Capture the cell that displays the provided text and extract its (x, y) central coordinate. 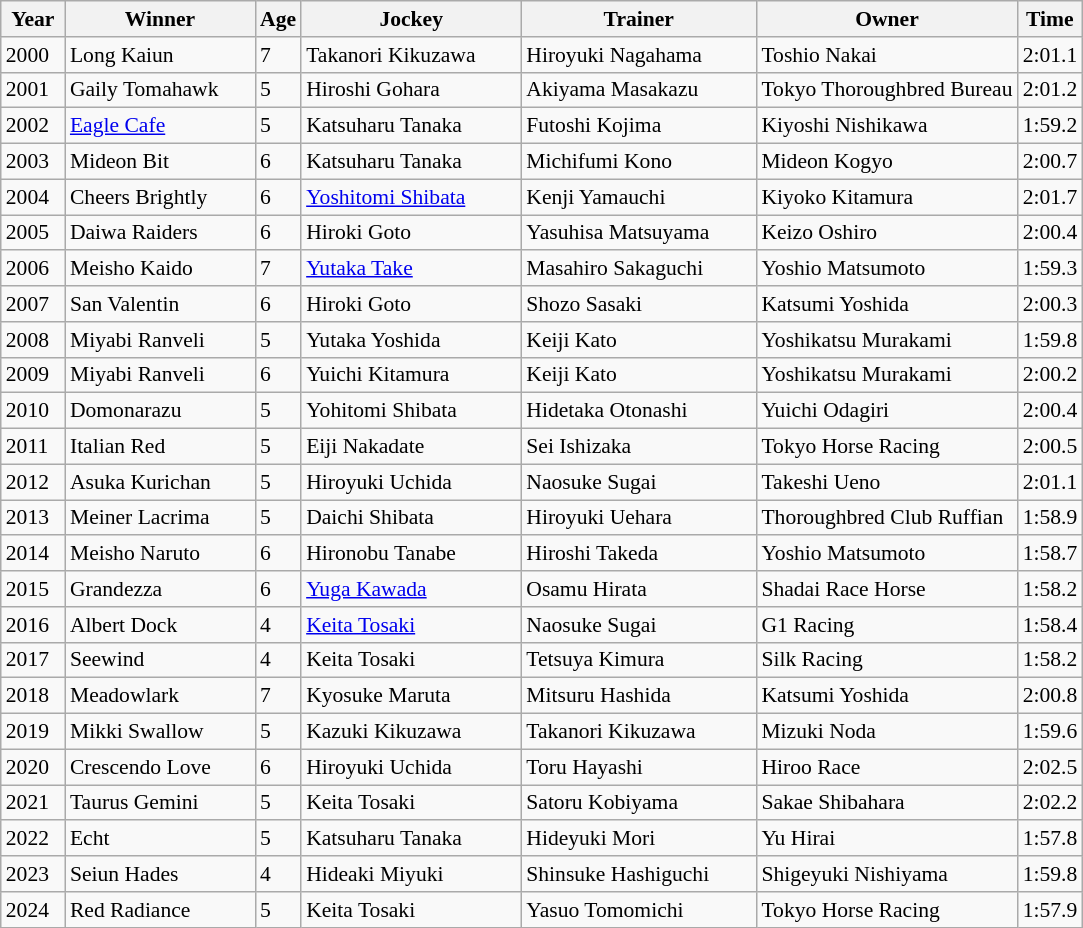
Osamu Hirata (638, 589)
2:01.2 (1050, 90)
2023 (33, 874)
2014 (33, 554)
Gaily Tomahawk (160, 90)
G1 Racing (886, 625)
1:59.2 (1050, 126)
Takeshi Ueno (886, 482)
2012 (33, 482)
Winner (160, 19)
2018 (33, 696)
2005 (33, 233)
Mitsuru Hashida (638, 696)
Meadowlark (160, 696)
Meisho Kaido (160, 269)
Shozo Sasaki (638, 304)
Yuichi Kitamura (411, 375)
Albert Dock (160, 625)
2:02.5 (1050, 767)
2:02.2 (1050, 803)
Yasuo Tomomichi (638, 910)
Year (33, 19)
Silk Racing (886, 660)
Kenji Yamauchi (638, 197)
Toshio Nakai (886, 55)
2000 (33, 55)
Seewind (160, 660)
Satoru Kobiyama (638, 803)
Seiun Hades (160, 874)
Echt (160, 839)
Hiroyuki Uehara (638, 518)
2016 (33, 625)
Italian Red (160, 447)
Futoshi Kojima (638, 126)
1:59.3 (1050, 269)
2024 (33, 910)
Yuichi Odagiri (886, 411)
Hidetaka Otonashi (638, 411)
Cheers Brightly (160, 197)
Sei Ishizaka (638, 447)
Kazuki Kikuzawa (411, 732)
Hironobu Tanabe (411, 554)
2:01.7 (1050, 197)
Hiroshi Gohara (411, 90)
Tetsuya Kimura (638, 660)
Yutaka Take (411, 269)
2009 (33, 375)
2020 (33, 767)
2:00.2 (1050, 375)
1:57.8 (1050, 839)
2:00.5 (1050, 447)
Shinsuke Hashiguchi (638, 874)
Masahiro Sakaguchi (638, 269)
2:00.8 (1050, 696)
Yuga Kawada (411, 589)
Hideaki Miyuki (411, 874)
Yutaka Yoshida (411, 340)
2011 (33, 447)
Crescendo Love (160, 767)
Meisho Naruto (160, 554)
Hideyuki Mori (638, 839)
Keizo Oshiro (886, 233)
Red Radiance (160, 910)
Yu Hirai (886, 839)
2003 (33, 162)
2017 (33, 660)
Shadai Race Horse (886, 589)
Yohitomi Shibata (411, 411)
Mikki Swallow (160, 732)
1:58.7 (1050, 554)
Thoroughbred Club Ruffian (886, 518)
Kyosuke Maruta (411, 696)
Jockey (411, 19)
Meiner Lacrima (160, 518)
Age (278, 19)
1:58.9 (1050, 518)
Trainer (638, 19)
2:00.3 (1050, 304)
Yasuhisa Matsuyama (638, 233)
Mizuki Noda (886, 732)
Hiroo Race (886, 767)
2008 (33, 340)
Eagle Cafe (160, 126)
2007 (33, 304)
Sakae Shibahara (886, 803)
Mideon Kogyo (886, 162)
Hiroshi Takeda (638, 554)
Taurus Gemini (160, 803)
Owner (886, 19)
Mideon Bit (160, 162)
2019 (33, 732)
Long Kaiun (160, 55)
Yoshitomi Shibata (411, 197)
2021 (33, 803)
2:00.7 (1050, 162)
2001 (33, 90)
2022 (33, 839)
Toru Hayashi (638, 767)
Daichi Shibata (411, 518)
Domonarazu (160, 411)
Eiji Nakadate (411, 447)
Michifumi Kono (638, 162)
2002 (33, 126)
Shigeyuki Nishiyama (886, 874)
1:57.9 (1050, 910)
Kiyoshi Nishikawa (886, 126)
2010 (33, 411)
Hiroyuki Nagahama (638, 55)
Kiyoko Kitamura (886, 197)
Tokyo Thoroughbred Bureau (886, 90)
2013 (33, 518)
Asuka Kurichan (160, 482)
Akiyama Masakazu (638, 90)
Time (1050, 19)
Daiwa Raiders (160, 233)
2015 (33, 589)
2004 (33, 197)
2006 (33, 269)
1:58.4 (1050, 625)
San Valentin (160, 304)
Grandezza (160, 589)
1:59.6 (1050, 732)
